Find where the given text appears and provide that cell's center as (x, y) coordinate. 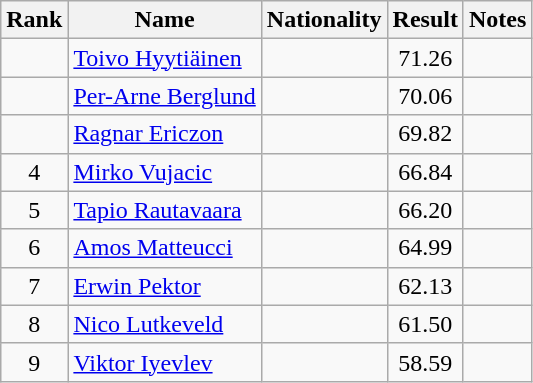
5 (34, 210)
8 (34, 324)
Mirko Vujacic (164, 172)
Ragnar Ericzon (164, 134)
69.82 (425, 134)
6 (34, 248)
70.06 (425, 96)
Rank (34, 20)
Name (164, 20)
9 (34, 362)
4 (34, 172)
Notes (497, 20)
62.13 (425, 286)
Result (425, 20)
Amos Matteucci (164, 248)
Nico Lutkeveld (164, 324)
64.99 (425, 248)
7 (34, 286)
Toivo Hyytiäinen (164, 58)
Erwin Pektor (164, 286)
71.26 (425, 58)
Viktor Iyevlev (164, 362)
Nationality (324, 20)
Per-Arne Berglund (164, 96)
66.84 (425, 172)
61.50 (425, 324)
Tapio Rautavaara (164, 210)
58.59 (425, 362)
66.20 (425, 210)
